For the text-containing cell, return its midpoint in (X, Y) coordinate format. 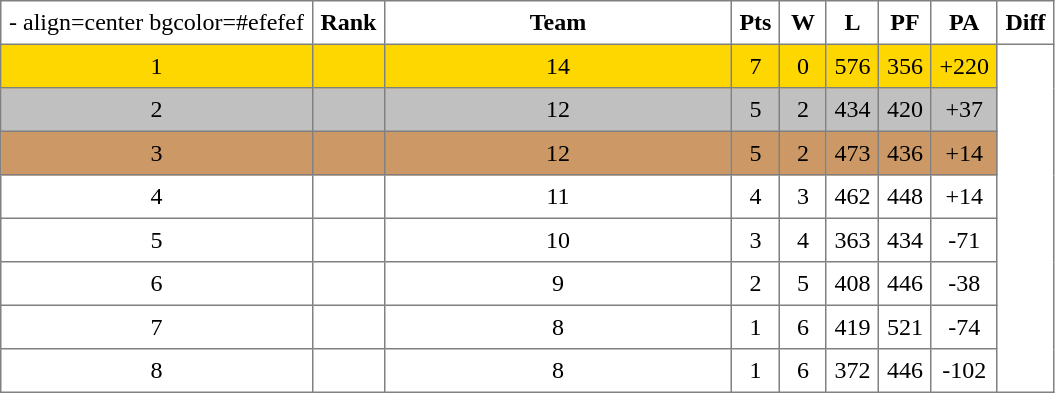
-102 (964, 371)
576 (852, 66)
9 (558, 284)
+37 (964, 110)
Team (558, 23)
10 (558, 240)
372 (852, 371)
-74 (964, 327)
Pts (755, 23)
Diff (1025, 23)
419 (852, 327)
L (852, 23)
11 (558, 197)
-71 (964, 240)
462 (852, 197)
356 (905, 66)
473 (852, 153)
+220 (964, 66)
521 (905, 327)
448 (905, 197)
408 (852, 284)
436 (905, 153)
- align=center bgcolor=#efefef (156, 23)
PA (964, 23)
363 (852, 240)
W (803, 23)
0 (803, 66)
-38 (964, 284)
Rank (348, 23)
14 (558, 66)
420 (905, 110)
PF (905, 23)
